Find where the given text appears and provide that cell's center as [X, Y] coordinate. 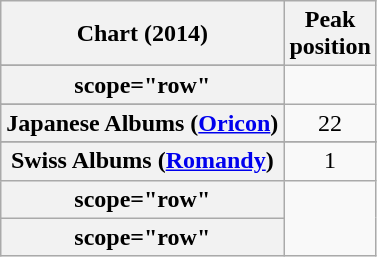
1 [330, 161]
Peakposition [330, 34]
Japanese Albums (Oricon) [142, 123]
Chart (2014) [142, 34]
22 [330, 123]
Swiss Albums (Romandy) [142, 161]
